Determine the [X, Y] coordinate at the center of the cell enclosing the given text.  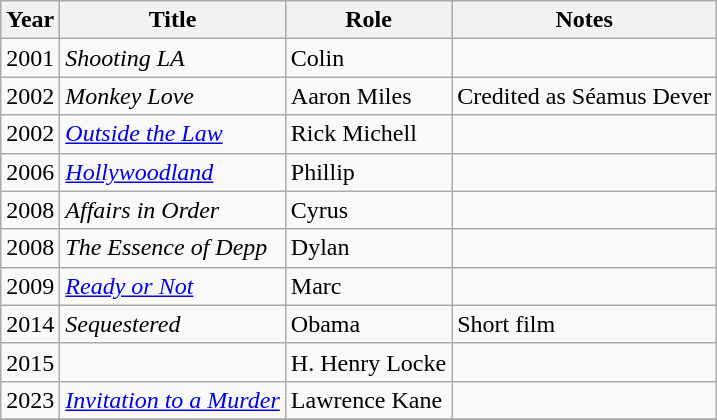
Short film [584, 324]
Aaron Miles [368, 96]
Role [368, 20]
2023 [30, 400]
Credited as Séamus Dever [584, 96]
Dylan [368, 248]
Invitation to a Murder [172, 400]
The Essence of Depp [172, 248]
Ready or Not [172, 286]
Obama [368, 324]
2014 [30, 324]
Hollywoodland [172, 172]
2009 [30, 286]
Lawrence Kane [368, 400]
H. Henry Locke [368, 362]
Notes [584, 20]
2015 [30, 362]
Monkey Love [172, 96]
Shooting LA [172, 58]
Affairs in Order [172, 210]
Year [30, 20]
Outside the Law [172, 134]
Cyrus [368, 210]
Sequestered [172, 324]
Marc [368, 286]
Rick Michell [368, 134]
Colin [368, 58]
Phillip [368, 172]
2001 [30, 58]
Title [172, 20]
2006 [30, 172]
